From the cell containing the given text, extract its center point as (x, y) coordinate. 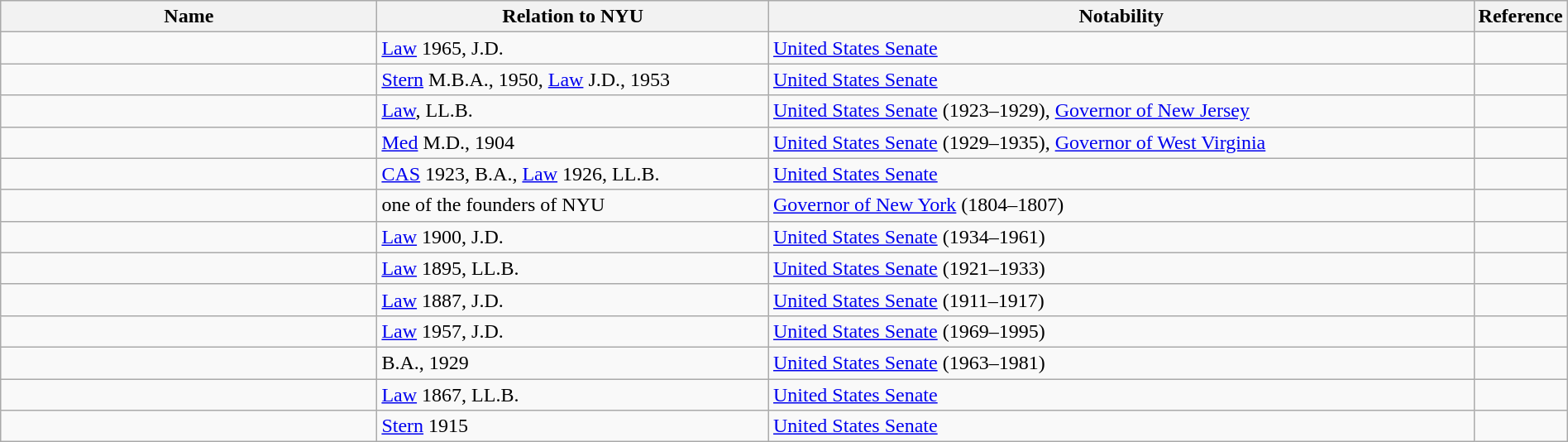
United States Senate (1969–1995) (1121, 331)
United States Senate (1929–1935), Governor of West Virginia (1121, 142)
Law 1957, J.D. (573, 331)
Relation to NYU (573, 17)
CAS 1923, B.A., Law 1926, LL.B. (573, 174)
United States Senate (1911–1917) (1121, 300)
Law, LL.B. (573, 111)
Governor of New York (1804–1807) (1121, 205)
Law 1895, LL.B. (573, 268)
United States Senate (1934–1961) (1121, 237)
Stern M.B.A., 1950, Law J.D., 1953 (573, 79)
United States Senate (1923–1929), Governor of New Jersey (1121, 111)
Reference (1520, 17)
Law 1887, J.D. (573, 300)
B.A., 1929 (573, 363)
Med M.D., 1904 (573, 142)
Notability (1121, 17)
one of the founders of NYU (573, 205)
United States Senate (1921–1933) (1121, 268)
Law 1900, J.D. (573, 237)
Name (189, 17)
Law 1965, J.D. (573, 48)
Stern 1915 (573, 426)
United States Senate (1963–1981) (1121, 363)
Law 1867, LL.B. (573, 395)
